Provide the [X, Y] coordinate of the cell's center where the given text is located.  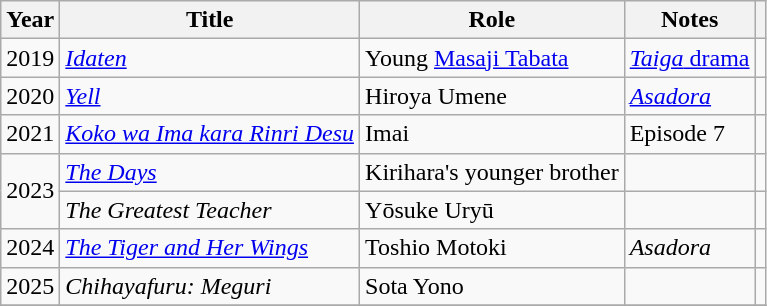
2025 [30, 286]
Koko wa Ima kara Rinri Desu [210, 134]
Notes [690, 20]
Chihayafuru: Meguri [210, 286]
Young Masaji Tabata [492, 58]
Title [210, 20]
Toshio Motoki [492, 248]
2024 [30, 248]
2021 [30, 134]
2019 [30, 58]
Taiga drama [690, 58]
2020 [30, 96]
2023 [30, 191]
Year [30, 20]
The Greatest Teacher [210, 210]
Hiroya Umene [492, 96]
Sota Yono [492, 286]
The Days [210, 172]
Kirihara's younger brother [492, 172]
Episode 7 [690, 134]
Imai [492, 134]
The Tiger and Her Wings [210, 248]
Yell [210, 96]
Idaten [210, 58]
Yōsuke Uryū [492, 210]
Role [492, 20]
